Output the [x, y] coordinate of the center of the cell containing the given text.  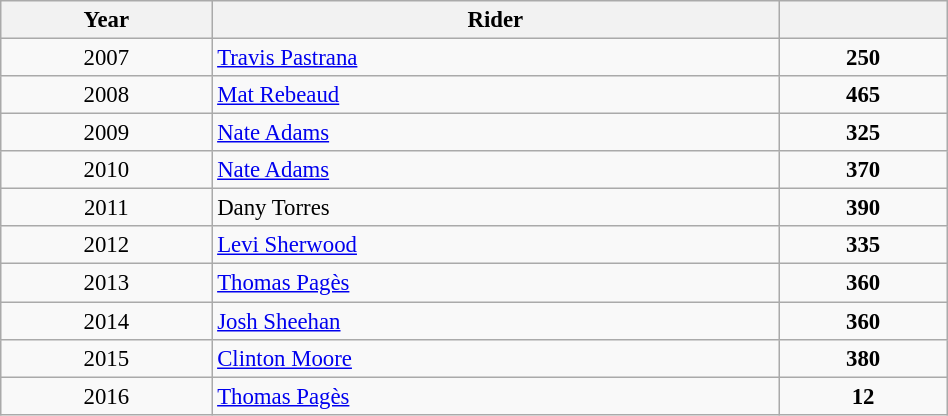
2015 [106, 358]
2013 [106, 283]
Josh Sheehan [496, 321]
Clinton Moore [496, 358]
Mat Rebeaud [496, 95]
Dany Torres [496, 208]
Levi Sherwood [496, 245]
2012 [106, 245]
325 [863, 133]
465 [863, 95]
2010 [106, 170]
370 [863, 170]
2016 [106, 396]
2011 [106, 208]
335 [863, 245]
2014 [106, 321]
2009 [106, 133]
Rider [496, 20]
Travis Pastrana [496, 58]
2007 [106, 58]
2008 [106, 95]
390 [863, 208]
Year [106, 20]
12 [863, 396]
380 [863, 358]
250 [863, 58]
